Provide the [x, y] coordinate of the cell's center where the given text is located.  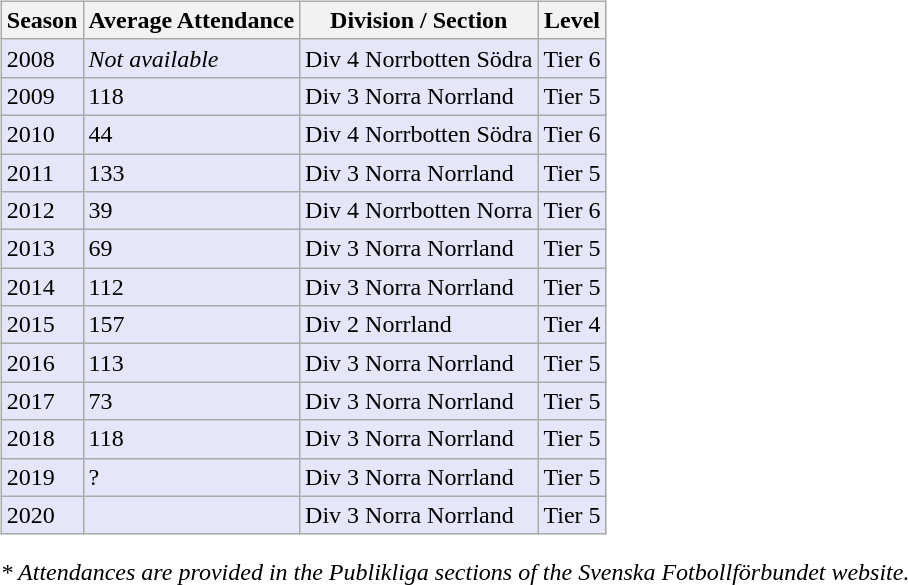
133 [192, 173]
Season [42, 20]
2018 [42, 439]
2019 [42, 477]
Average Attendance [192, 20]
69 [192, 249]
Not available [192, 58]
112 [192, 287]
113 [192, 363]
73 [192, 401]
2011 [42, 173]
Division / Section [419, 20]
Div 4 Norrbotten Norra [419, 211]
2014 [42, 287]
157 [192, 325]
2012 [42, 211]
2010 [42, 134]
2015 [42, 325]
Level [572, 20]
44 [192, 134]
Tier 4 [572, 325]
Div 2 Norrland [419, 325]
2009 [42, 96]
2017 [42, 401]
2020 [42, 515]
2013 [42, 249]
39 [192, 211]
2008 [42, 58]
? [192, 477]
2016 [42, 363]
